Find where the given text appears and provide that cell's center as [X, Y] coordinate. 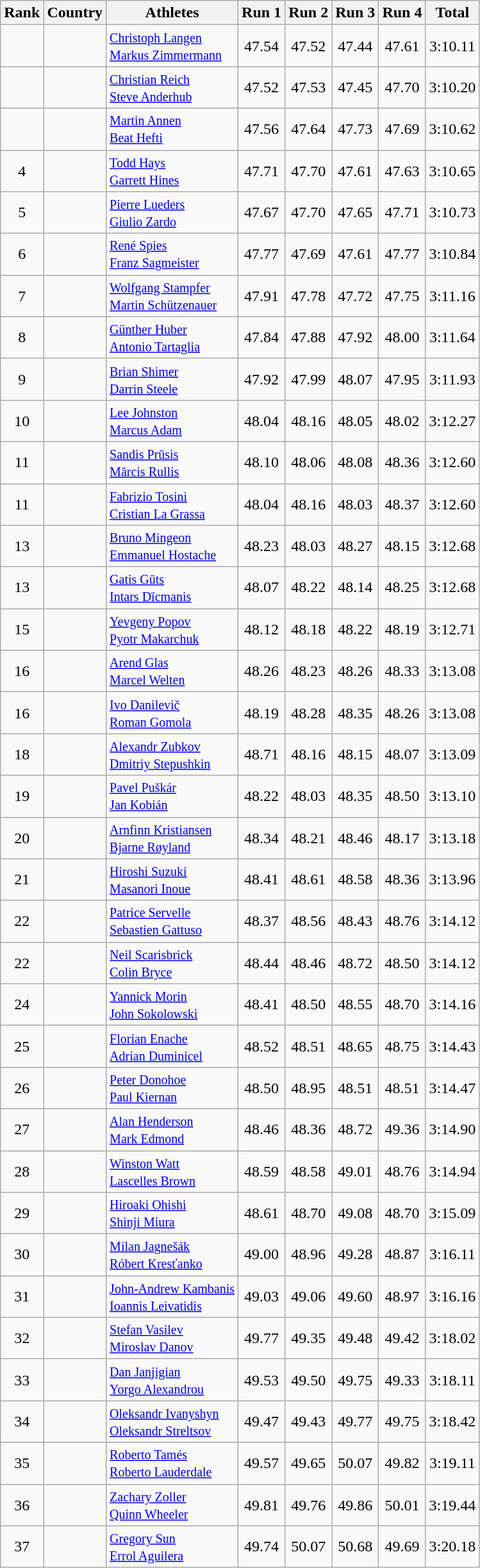
30 [22, 1255]
10 [22, 420]
49.81 [261, 1505]
49.65 [309, 1464]
Winston Watt Lascelles Brown [172, 1171]
48.52 [261, 1046]
32 [22, 1338]
Neil Scarisbrick Colin Bryce [172, 962]
Arend Glas Marcel Welten [172, 672]
47.44 [355, 46]
3:13.10 [452, 796]
3:14.90 [452, 1129]
Wolfgang Stampfer Martin Schützenauer [172, 296]
49.00 [261, 1255]
48.65 [355, 1046]
49.74 [261, 1547]
15 [22, 629]
31 [22, 1297]
Hiroaki Ohishi Shinji Miura [172, 1214]
Peter Donohoe Paul Kiernan [172, 1088]
Rank [22, 13]
48.08 [355, 463]
48.87 [402, 1255]
Run 3 [355, 13]
50.01 [402, 1505]
19 [22, 796]
47.99 [309, 379]
27 [22, 1129]
3:10.73 [452, 213]
49.86 [355, 1505]
Bruno Mingeon Emmanuel Hostache [172, 546]
47.72 [355, 296]
48.95 [309, 1088]
Pierre Lueders Giulio Zardo [172, 213]
Run 4 [402, 13]
Alan Henderson Mark Edmond [172, 1129]
5 [22, 213]
47.84 [261, 337]
3:18.42 [452, 1421]
47.54 [261, 46]
3:19.11 [452, 1464]
Christoph Langen Markus Zimmermann [172, 46]
48.21 [309, 838]
48.28 [309, 713]
48.96 [309, 1255]
49.53 [261, 1380]
47.56 [261, 129]
48.25 [402, 588]
4 [22, 170]
Zachary Zoller Quinn Wheeler [172, 1505]
Gatis Gūts Intars Dīcmanis [172, 588]
48.10 [261, 463]
48.59 [261, 1171]
6 [22, 254]
47.95 [402, 379]
49.48 [355, 1338]
49.06 [309, 1297]
47.45 [355, 87]
3:18.02 [452, 1338]
37 [22, 1547]
3:10.65 [452, 170]
49.82 [402, 1464]
49.33 [402, 1380]
48.05 [355, 420]
3:14.47 [452, 1088]
25 [22, 1046]
Run 2 [309, 13]
48.12 [261, 629]
47.65 [355, 213]
3:10.62 [452, 129]
Florian Enache Adrian Duminicel [172, 1046]
36 [22, 1505]
49.03 [261, 1297]
49.69 [402, 1547]
49.50 [309, 1380]
48.55 [355, 1005]
Hiroshi Suzuki Masanori Inoue [172, 879]
49.35 [309, 1338]
Christian Reich Steve Anderhub [172, 87]
Günther Huber Antonio Tartaglia [172, 337]
3:11.93 [452, 379]
3:14.94 [452, 1171]
48.43 [355, 921]
47.63 [402, 170]
24 [22, 1005]
29 [22, 1214]
3:20.18 [452, 1547]
48.06 [309, 463]
Brian Shimer Darrin Steele [172, 379]
Fabrizio Tosini Cristian La Grassa [172, 504]
47.78 [309, 296]
3:15.09 [452, 1214]
Dan Janjigian Yorgo Alexandrou [172, 1380]
49.57 [261, 1464]
20 [22, 838]
48.71 [261, 755]
49.36 [402, 1129]
3:13.09 [452, 755]
Oleksandr Ivanyshyn Oleksandr Streltsov [172, 1421]
Patrice Servelle Sebastien Gattuso [172, 921]
48.18 [309, 629]
47.67 [261, 213]
49.08 [355, 1214]
Roberto Tamés Roberto Lauderdale [172, 1464]
7 [22, 296]
49.47 [261, 1421]
33 [22, 1380]
Country [75, 13]
48.33 [402, 672]
3:14.16 [452, 1005]
3:13.18 [452, 838]
26 [22, 1088]
49.60 [355, 1297]
48.14 [355, 588]
Arnfinn Kristiansen Bjarne Røyland [172, 838]
48.17 [402, 838]
49.01 [355, 1171]
35 [22, 1464]
47.75 [402, 296]
3:10.20 [452, 87]
Martin Annen Beat Hefti [172, 129]
3:10.11 [452, 46]
3:18.11 [452, 1380]
Total [452, 13]
8 [22, 337]
Lee Johnston Marcus Adam [172, 420]
48.44 [261, 962]
48.02 [402, 420]
3:11.64 [452, 337]
48.56 [309, 921]
Sandis Prūsis Mārcis Rullis [172, 463]
Milan Jagnešák Róbert Kresťanko [172, 1255]
50.68 [355, 1547]
48.75 [402, 1046]
3:16.11 [452, 1255]
28 [22, 1171]
3:16.16 [452, 1297]
3:13.96 [452, 879]
49.43 [309, 1421]
49.28 [355, 1255]
Stefan Vasilev Miroslav Danov [172, 1338]
18 [22, 755]
48.97 [402, 1297]
47.73 [355, 129]
Ivo Danilevič Roman Gomola [172, 713]
49.76 [309, 1505]
3:10.84 [452, 254]
3:12.71 [452, 629]
47.64 [309, 129]
48.34 [261, 838]
9 [22, 379]
21 [22, 879]
3:11.16 [452, 296]
49.42 [402, 1338]
48.27 [355, 546]
Yevgeny Popov Pyotr Makarchuk [172, 629]
Run 1 [261, 13]
34 [22, 1421]
3:14.43 [452, 1046]
Pavel Puškár Jan Kobián [172, 796]
3:19.44 [452, 1505]
48.00 [402, 337]
47.91 [261, 296]
René Spies Franz Sagmeister [172, 254]
Yannick Morin John Sokolowski [172, 1005]
John-Andrew Kambanis Ioannis Leivatidis [172, 1297]
3:12.27 [452, 420]
Gregory Sun Errol Aguilera [172, 1547]
Athletes [172, 13]
Todd Hays Garrett Hines [172, 170]
47.88 [309, 337]
Alexandr Zubkov Dmitriy Stepushkin [172, 755]
47.53 [309, 87]
